Return the [X, Y] coordinate for the center point of the cell that contains the specified text.  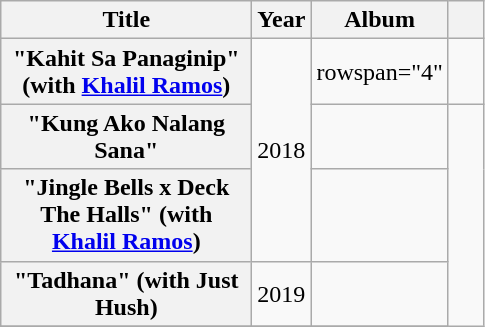
"Kung Ako Nalang Sana" [126, 136]
Year [282, 20]
Title [126, 20]
2018 [282, 150]
"Kahit Sa Panaginip" (with Khalil Ramos) [126, 72]
rowspan="4" [380, 72]
Album [380, 20]
"Tadhana" (with Just Hush) [126, 294]
"Jingle Bells x Deck The Halls" (with Khalil Ramos) [126, 215]
2019 [282, 294]
